Search for the cell housing the specified text and yield its [x, y] center coordinate. 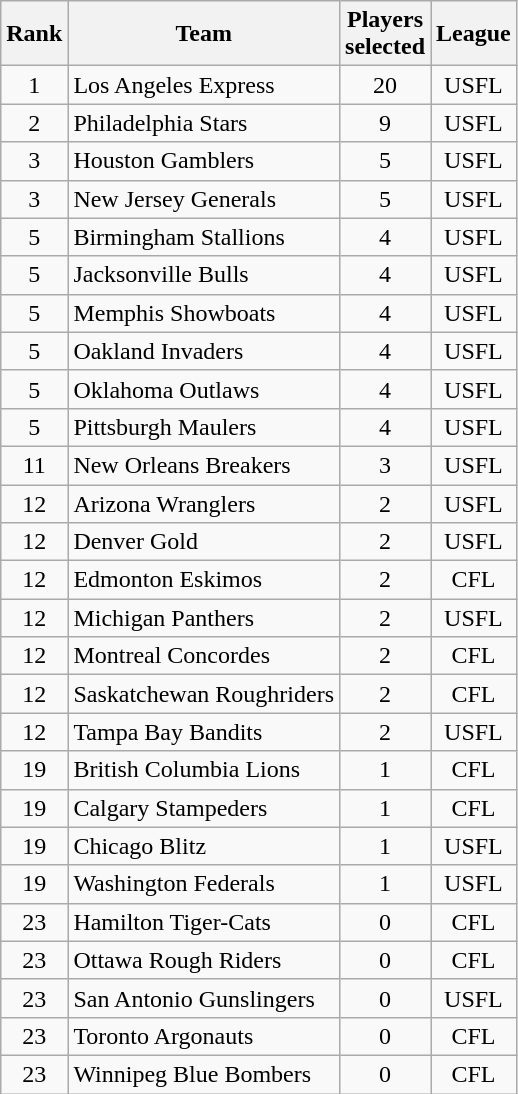
Oakland Invaders [204, 351]
Denver Gold [204, 542]
Oklahoma Outlaws [204, 389]
Washington Federals [204, 884]
9 [386, 123]
Houston Gamblers [204, 161]
Philadelphia Stars [204, 123]
Michigan Panthers [204, 618]
New Orleans Breakers [204, 465]
League [474, 34]
20 [386, 85]
Hamilton Tiger-Cats [204, 922]
Rank [34, 34]
Playersselected [386, 34]
Edmonton Eskimos [204, 580]
Toronto Argonauts [204, 1036]
11 [34, 465]
Chicago Blitz [204, 846]
Pittsburgh Maulers [204, 427]
New Jersey Generals [204, 199]
Montreal Concordes [204, 656]
Team [204, 34]
San Antonio Gunslingers [204, 998]
Calgary Stampeders [204, 808]
Los Angeles Express [204, 85]
Jacksonville Bulls [204, 275]
Memphis Showboats [204, 313]
Tampa Bay Bandits [204, 732]
Ottawa Rough Riders [204, 960]
Winnipeg Blue Bombers [204, 1074]
British Columbia Lions [204, 770]
Birmingham Stallions [204, 237]
Arizona Wranglers [204, 503]
Saskatchewan Roughriders [204, 694]
